Pinpoint the cell where the given text exists, returning its [x, y] midpoint coordinate. 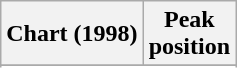
Peakposition [189, 34]
Chart (1998) [72, 34]
